Locate the cell with the specified text and output its [x, y] center coordinate. 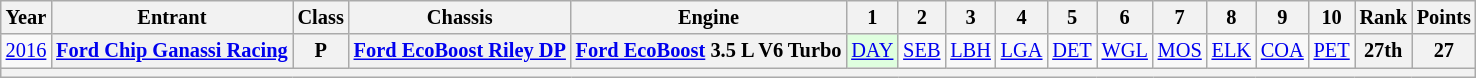
Points [1444, 17]
Ford EcoBoost Riley DP [460, 51]
WGL [1125, 51]
COA [1282, 51]
Ford EcoBoost 3.5 L V6 Turbo [709, 51]
2 [922, 17]
Class [321, 17]
DAY [872, 51]
DET [1072, 51]
LBH [970, 51]
10 [1332, 17]
27 [1444, 51]
6 [1125, 17]
7 [1180, 17]
Rank [1384, 17]
2016 [26, 51]
8 [1232, 17]
Year [26, 17]
5 [1072, 17]
3 [970, 17]
4 [1022, 17]
MOS [1180, 51]
SEB [922, 51]
1 [872, 17]
Entrant [172, 17]
PET [1332, 51]
P [321, 51]
Ford Chip Ganassi Racing [172, 51]
Engine [709, 17]
LGA [1022, 51]
Chassis [460, 17]
27th [1384, 51]
9 [1282, 17]
ELK [1232, 51]
